Locate the cell with the specified text and output its (X, Y) center coordinate. 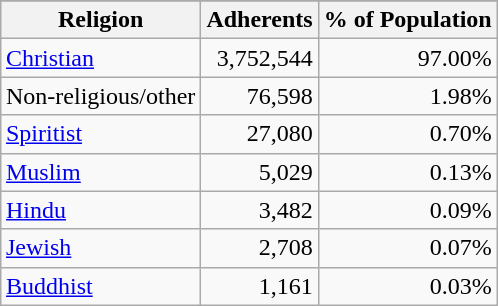
Spiritist (100, 134)
Hindu (100, 210)
97.00% (408, 58)
Muslim (100, 172)
2,708 (260, 248)
% of Population (408, 20)
0.13% (408, 172)
0.03% (408, 286)
Christian (100, 58)
76,598 (260, 96)
Adherents (260, 20)
3,752,544 (260, 58)
1,161 (260, 286)
0.70% (408, 134)
Non-religious/other (100, 96)
Religion (100, 20)
1.98% (408, 96)
27,080 (260, 134)
0.09% (408, 210)
Buddhist (100, 286)
3,482 (260, 210)
5,029 (260, 172)
0.07% (408, 248)
Jewish (100, 248)
